From the cell containing the given text, extract its center point as [x, y] coordinate. 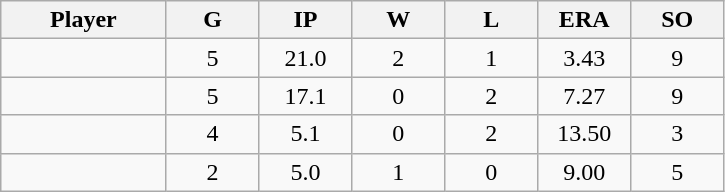
ERA [584, 20]
IP [306, 20]
7.27 [584, 96]
21.0 [306, 58]
G [212, 20]
5.0 [306, 172]
Player [84, 20]
5.1 [306, 134]
4 [212, 134]
17.1 [306, 96]
3.43 [584, 58]
W [398, 20]
SO [678, 20]
3 [678, 134]
L [492, 20]
13.50 [584, 134]
9.00 [584, 172]
